For the text-containing cell, return its midpoint in [x, y] coordinate format. 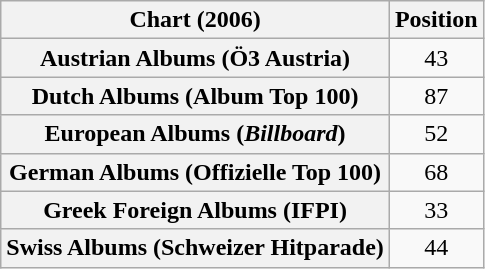
Greek Foreign Albums (IFPI) [196, 210]
Swiss Albums (Schweizer Hitparade) [196, 248]
52 [436, 134]
68 [436, 172]
43 [436, 58]
33 [436, 210]
87 [436, 96]
German Albums (Offizielle Top 100) [196, 172]
Dutch Albums (Album Top 100) [196, 96]
Austrian Albums (Ö3 Austria) [196, 58]
Position [436, 20]
European Albums (Billboard) [196, 134]
Chart (2006) [196, 20]
44 [436, 248]
